From the cell containing the given text, extract its center point as [x, y] coordinate. 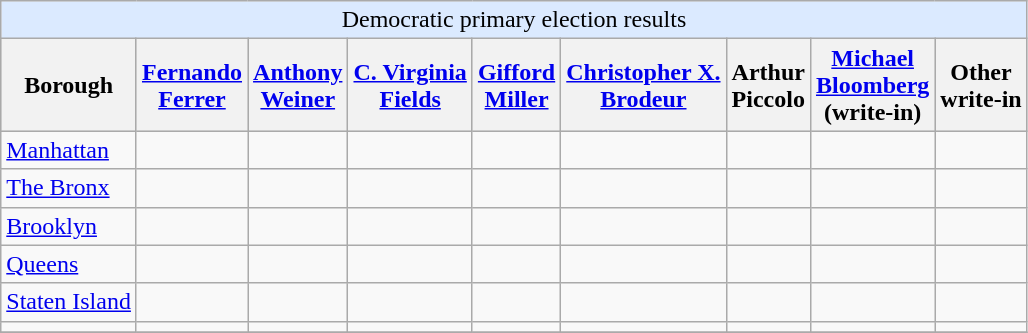
Brooklyn [69, 226]
Staten Island [69, 302]
AnthonyWeiner [298, 85]
FernandoFerrer [192, 85]
Manhattan [69, 150]
Borough [69, 85]
Christopher X.Brodeur [644, 85]
GiffordMiller [516, 85]
MichaelBloomberg(write-in) [872, 85]
Otherwrite-in [981, 85]
Democratic primary election results [514, 20]
Queens [69, 264]
The Bronx [69, 188]
C. VirginiaFields [410, 85]
ArthurPiccolo [768, 85]
